Provide the [X, Y] coordinate of the cell's center where the given text is located.  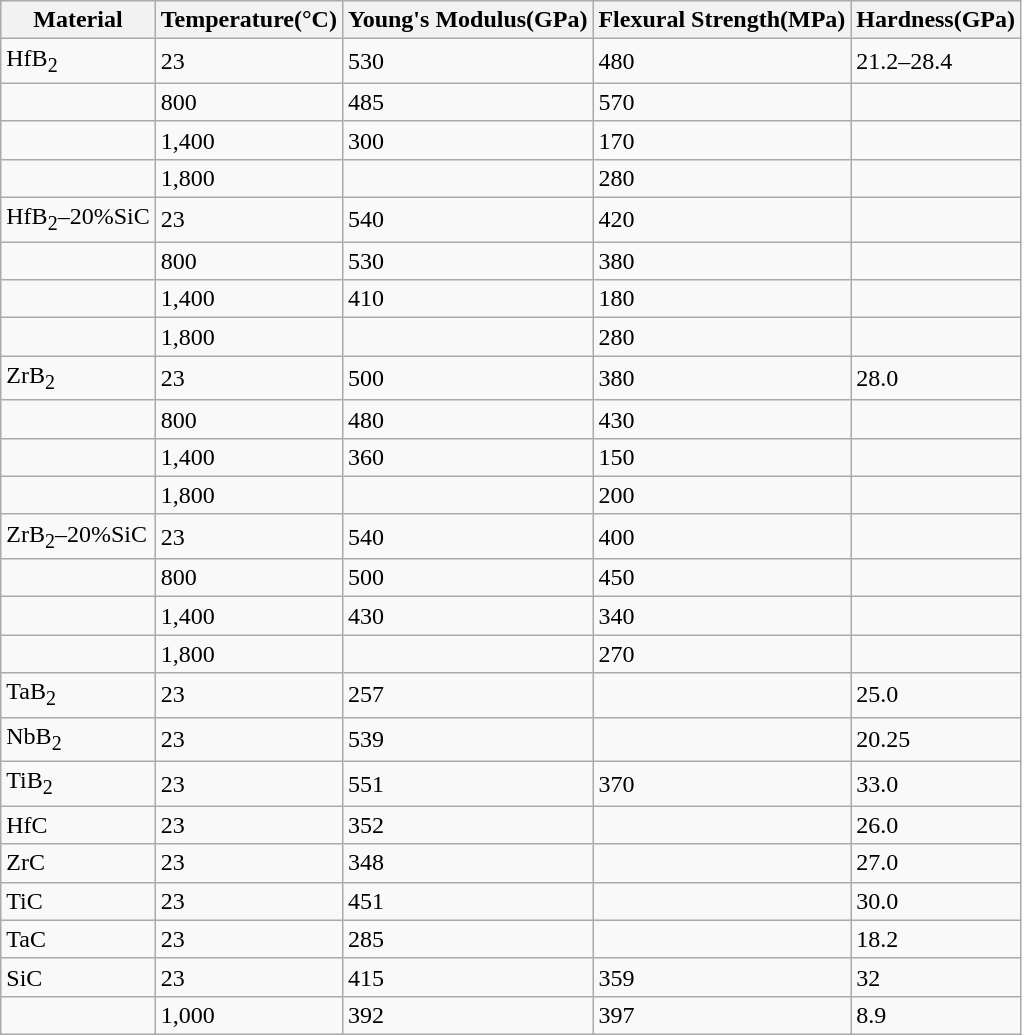
370 [722, 784]
485 [467, 102]
25.0 [936, 695]
450 [722, 578]
TiB2 [78, 784]
180 [722, 299]
359 [722, 977]
20.25 [936, 739]
SiC [78, 977]
TaB2 [78, 695]
8.9 [936, 1015]
HfB2 [78, 61]
33.0 [936, 784]
ZrC [78, 863]
21.2–28.4 [936, 61]
348 [467, 863]
551 [467, 784]
30.0 [936, 901]
HfC [78, 825]
285 [467, 939]
Flexural Strength(MPa) [722, 20]
420 [722, 219]
270 [722, 654]
Young's Modulus(GPa) [467, 20]
Temperature(°C) [248, 20]
300 [467, 140]
352 [467, 825]
392 [467, 1015]
451 [467, 901]
539 [467, 739]
ZrB2–20%SiC [78, 536]
1,000 [248, 1015]
TiC [78, 901]
NbB2 [78, 739]
Material [78, 20]
200 [722, 495]
570 [722, 102]
26.0 [936, 825]
400 [722, 536]
27.0 [936, 863]
32 [936, 977]
397 [722, 1015]
HfB2–20%SiC [78, 219]
28.0 [936, 378]
257 [467, 695]
340 [722, 616]
Hardness(GPa) [936, 20]
410 [467, 299]
ZrB2 [78, 378]
TaC [78, 939]
150 [722, 457]
415 [467, 977]
18.2 [936, 939]
360 [467, 457]
170 [722, 140]
